Pinpoint the cell where the given text exists, returning its (x, y) midpoint coordinate. 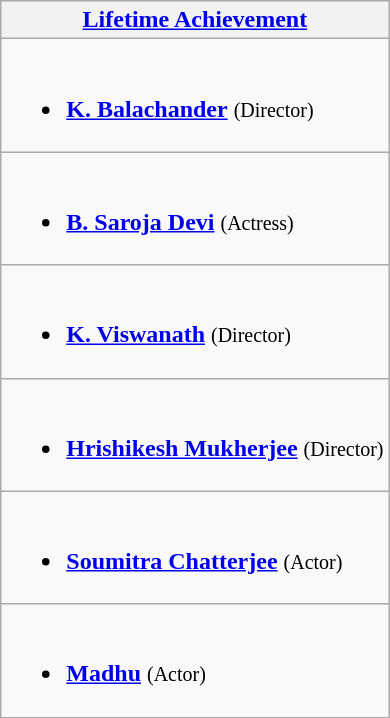
Lifetime Achievement (195, 20)
Soumitra Chatterjee (Actor) (195, 548)
B. Saroja Devi (Actress) (195, 208)
Madhu (Actor) (195, 660)
K. Balachander (Director) (195, 96)
Hrishikesh Mukherjee (Director) (195, 434)
K. Viswanath (Director) (195, 322)
